Capture the cell that displays the provided text and extract its [x, y] central coordinate. 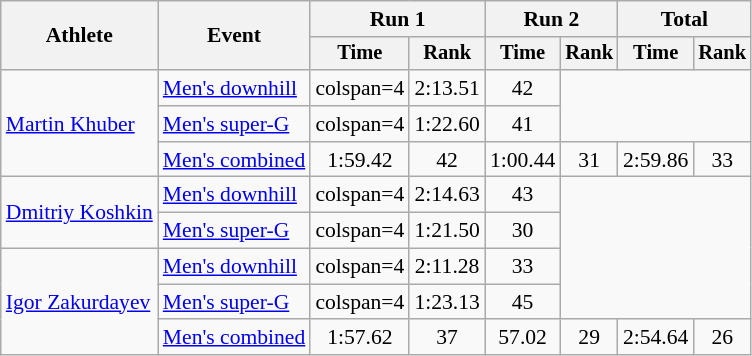
Martin Khuber [80, 124]
Event [234, 36]
1:21.50 [446, 231]
43 [522, 195]
Total [684, 19]
2:14.63 [446, 195]
29 [589, 338]
57.02 [522, 338]
1:59.42 [360, 160]
1:23.13 [446, 302]
2:11.28 [446, 267]
Run 1 [398, 19]
31 [589, 160]
Athlete [80, 36]
37 [446, 338]
2:13.51 [446, 88]
1:57.62 [360, 338]
1:22.60 [446, 124]
1:00.44 [522, 160]
2:54.64 [656, 338]
26 [722, 338]
2:59.86 [656, 160]
41 [522, 124]
Igor Zakurdayev [80, 302]
30 [522, 231]
Dmitriy Koshkin [80, 212]
45 [522, 302]
Run 2 [552, 19]
